Capture the cell that displays the provided text and extract its [X, Y] central coordinate. 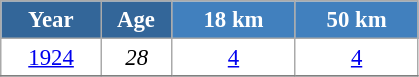
1924 [52, 58]
28 [136, 58]
Age [136, 20]
50 km [356, 20]
18 km [234, 20]
Year [52, 20]
